Locate the cell with the specified text and output its (X, Y) center coordinate. 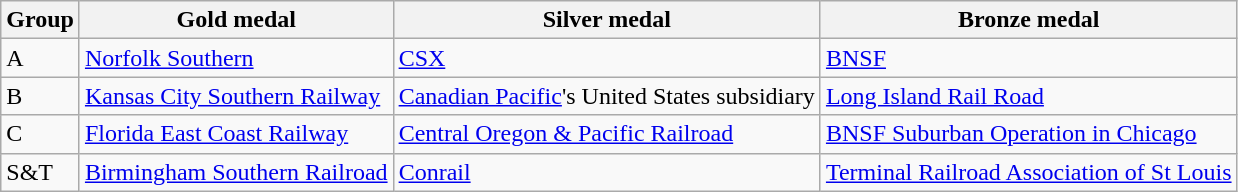
Silver medal (606, 20)
Conrail (606, 172)
BNSF Suburban Operation in Chicago (1028, 134)
BNSF (1028, 58)
Long Island Rail Road (1028, 96)
S&T (40, 172)
Central Oregon & Pacific Railroad (606, 134)
C (40, 134)
Terminal Railroad Association of St Louis (1028, 172)
A (40, 58)
Norfolk Southern (236, 58)
CSX (606, 58)
Canadian Pacific's United States subsidiary (606, 96)
Group (40, 20)
Birmingham Southern Railroad (236, 172)
B (40, 96)
Florida East Coast Railway (236, 134)
Bronze medal (1028, 20)
Kansas City Southern Railway (236, 96)
Gold medal (236, 20)
